Output the [X, Y] coordinate of the center of the cell containing the given text.  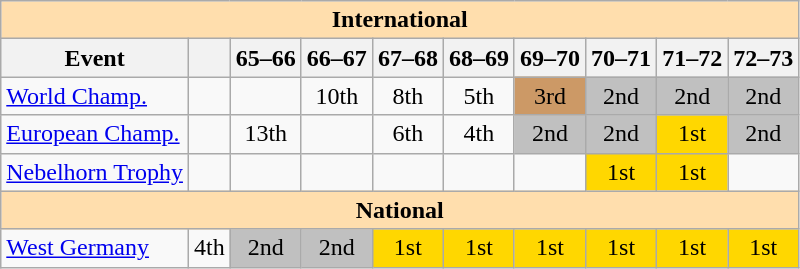
5th [478, 96]
3rd [550, 96]
67–68 [408, 58]
6th [408, 134]
European Champ. [95, 134]
8th [408, 96]
National [400, 210]
Event [95, 58]
13th [266, 134]
Nebelhorn Trophy [95, 172]
International [400, 20]
65–66 [266, 58]
World Champ. [95, 96]
66–67 [336, 58]
68–69 [478, 58]
72–73 [764, 58]
69–70 [550, 58]
70–71 [622, 58]
10th [336, 96]
West Germany [95, 248]
71–72 [692, 58]
